Locate the cell with the specified text and output its (x, y) center coordinate. 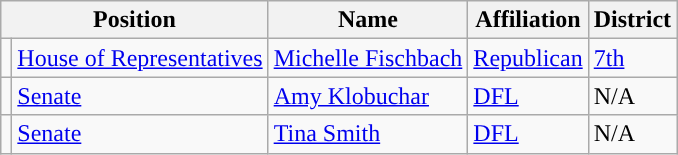
District (632, 20)
Amy Klobuchar (368, 96)
Michelle Fischbach (368, 58)
Affiliation (528, 20)
Republican (528, 58)
Tina Smith (368, 134)
7th (632, 58)
Name (368, 20)
House of Representatives (140, 58)
Position (134, 20)
